Return the [X, Y] coordinate for the center point of the cell that contains the specified text.  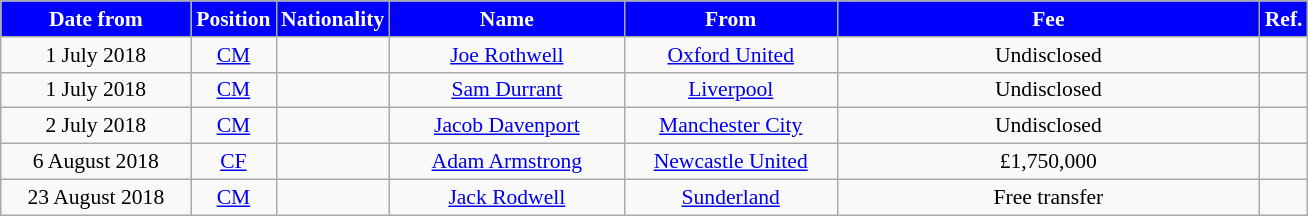
CF [234, 162]
Sam Durrant [506, 90]
Manchester City [730, 126]
Date from [96, 19]
Ref. [1284, 19]
Liverpool [730, 90]
23 August 2018 [96, 197]
Joe Rothwell [506, 55]
Nationality [332, 19]
Adam Armstrong [506, 162]
Jack Rodwell [506, 197]
6 August 2018 [96, 162]
£1,750,000 [1048, 162]
Newcastle United [730, 162]
Fee [1048, 19]
2 July 2018 [96, 126]
Jacob Davenport [506, 126]
Position [234, 19]
Free transfer [1048, 197]
From [730, 19]
Sunderland [730, 197]
Name [506, 19]
Oxford United [730, 55]
